Detect which cell encompasses the target text, then output its (X, Y) center coordinate. 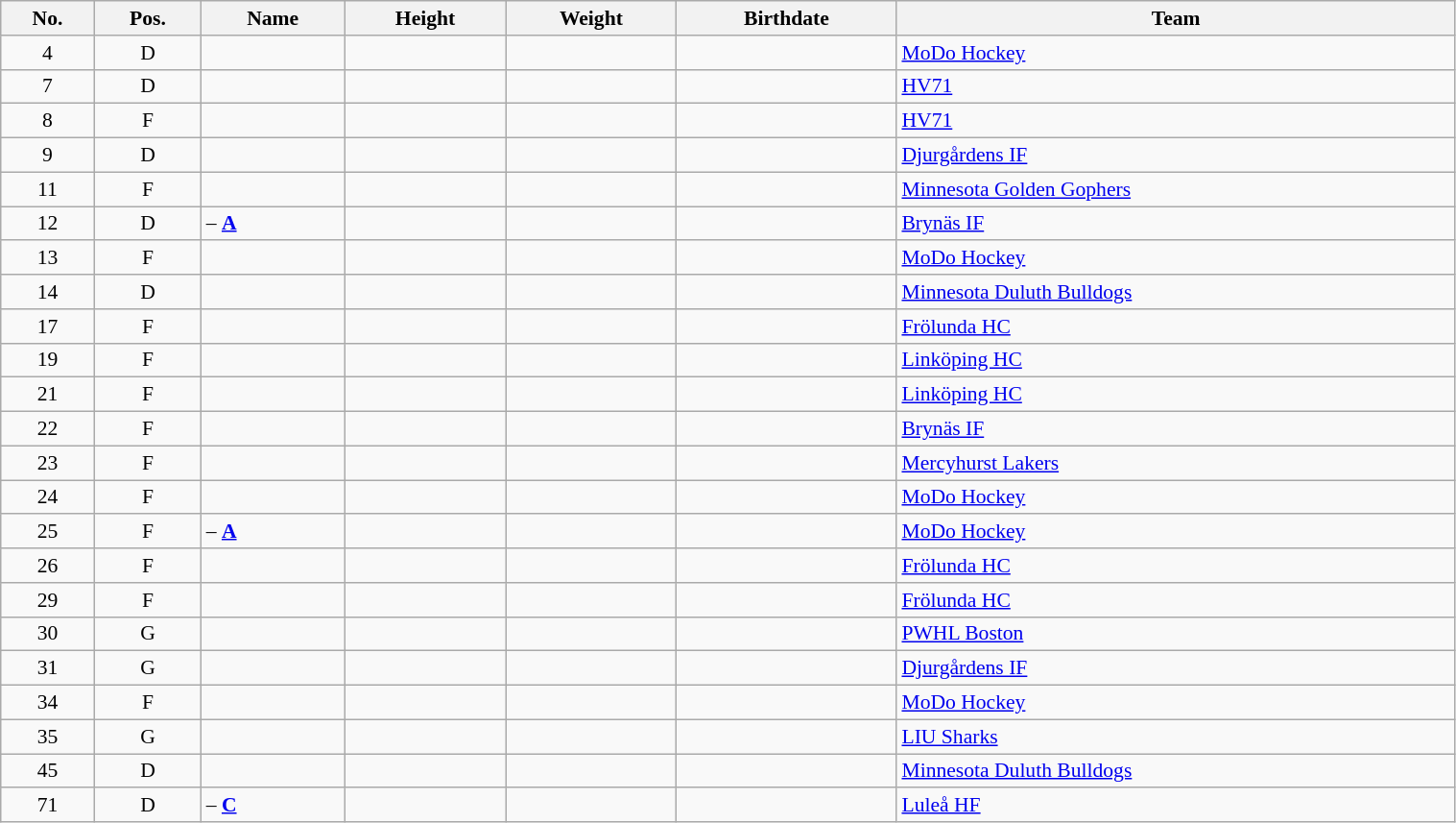
25 (48, 532)
Birthdate (786, 18)
35 (48, 737)
30 (48, 634)
4 (48, 53)
– C (273, 806)
17 (48, 327)
31 (48, 668)
14 (48, 292)
Team (1176, 18)
13 (48, 258)
8 (48, 121)
22 (48, 429)
23 (48, 463)
Pos. (148, 18)
Name (273, 18)
12 (48, 224)
21 (48, 395)
No. (48, 18)
29 (48, 600)
45 (48, 771)
PWHL Boston (1176, 634)
9 (48, 156)
Minnesota Golden Gophers (1176, 189)
Weight (591, 18)
34 (48, 703)
Mercyhurst Lakers (1176, 463)
LIU Sharks (1176, 737)
11 (48, 189)
19 (48, 360)
Luleå HF (1176, 806)
Height (426, 18)
71 (48, 806)
7 (48, 86)
26 (48, 566)
24 (48, 497)
